Locate the cell with the specified text and output its (x, y) center coordinate. 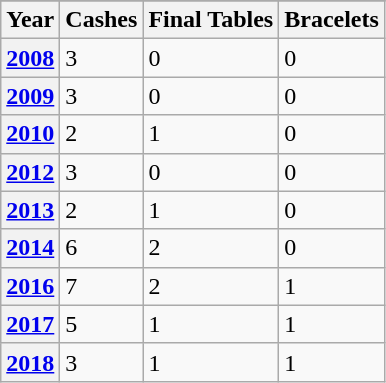
2014 (30, 248)
Cashes (102, 20)
2018 (30, 362)
Year (30, 20)
5 (102, 324)
2016 (30, 286)
2012 (30, 172)
2013 (30, 210)
2017 (30, 324)
2008 (30, 58)
Bracelets (332, 20)
7 (102, 286)
2010 (30, 134)
6 (102, 248)
Final Tables (211, 20)
2009 (30, 96)
